Scan for the cell matching the given text and deliver its [X, Y] coordinate at center. 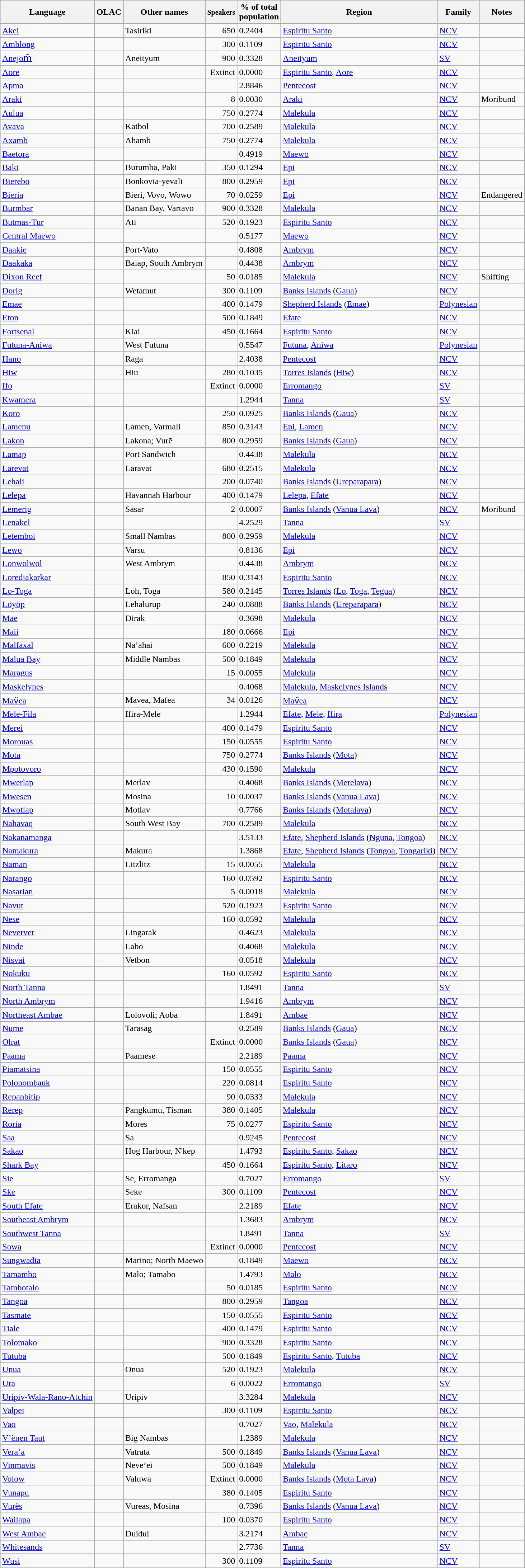
0.0277 [259, 1124]
Axamb [47, 140]
2.7736 [259, 1547]
Lonwolwol [47, 564]
5 [221, 892]
Tutuba [47, 1356]
Banks Islands (Motalava) [360, 810]
Southeast Ambrym [47, 1219]
Tarasag [164, 1028]
Kwamera [47, 400]
0.0126 [259, 700]
0.0740 [259, 481]
10 [221, 796]
Vetbon [164, 960]
Espiritu Santo, Litaro [360, 1165]
Duidui [164, 1534]
Vao, Malekula [360, 1424]
Futuna, Aniwa [360, 345]
Ifo [47, 386]
Bierebo [47, 181]
Banks Islands (Mota Lava) [360, 1479]
0.0666 [259, 632]
250 [221, 413]
Lelepa [47, 495]
Morouas [47, 741]
Merei [47, 728]
0.0022 [259, 1383]
Vera’a [47, 1451]
Malua Bay [47, 659]
Lewo [47, 550]
1.3683 [259, 1219]
Erakor, Nafsan [164, 1206]
3.5133 [259, 837]
Roria [47, 1124]
Nahavaq [47, 823]
Uripiv-Wala-Rano-Atchin [47, 1397]
Valpei [47, 1411]
Mosina [164, 796]
Emae [47, 304]
240 [221, 604]
Neverver [47, 933]
4.2529 [259, 523]
Sungwadia [47, 1260]
Lamap [47, 454]
0.0814 [259, 1083]
100 [221, 1520]
Avava [47, 127]
Torres Islands (Hiw) [360, 372]
0.2219 [259, 645]
Other names [164, 12]
2 [221, 509]
0.0518 [259, 960]
Anejom̃ [47, 58]
Mores [164, 1124]
Whitesands [47, 1547]
Tiale [47, 1329]
Neve’ei [164, 1465]
Mwerlap [47, 782]
Repanbitip [47, 1097]
0.2404 [259, 30]
Lakon [47, 441]
0.1035 [259, 372]
220 [221, 1083]
Shifting [502, 277]
Hano [47, 359]
Lamen, Varmali [164, 427]
0.4808 [259, 249]
Notes [502, 12]
Shark Bay [47, 1165]
Vinmavis [47, 1465]
Speakers [221, 12]
0.9245 [259, 1138]
Lo-Toga [47, 591]
Maii [47, 632]
Baetora [47, 154]
0.2515 [259, 468]
Letemboi [47, 536]
34 [221, 700]
350 [221, 168]
Epi, Lamen [360, 427]
650 [221, 30]
Daakie [47, 249]
Lakona; Vurē [164, 441]
Language [47, 12]
Wetamut [164, 290]
70 [221, 195]
West Ambae [47, 1534]
Big Nambas [164, 1438]
Unua [47, 1370]
Tambotalo [47, 1288]
75 [221, 1124]
1.2389 [259, 1438]
430 [221, 769]
Endangered [502, 195]
Banks Islands (Mota) [360, 755]
Malo; Tamabo [164, 1274]
0.0888 [259, 604]
Ati [164, 222]
Baiap, South Ambrym [164, 263]
Baki [47, 168]
V’ënen Taut [47, 1438]
West Futuna [164, 345]
2.8846 [259, 86]
180 [221, 632]
Rerep [47, 1110]
Wusi [47, 1561]
0.0007 [259, 509]
South Efate [47, 1206]
Polonombauk [47, 1083]
– [109, 960]
Mae [47, 618]
Sie [47, 1178]
Eton [47, 318]
Burumba, Paki [164, 168]
Loh, Toga [164, 591]
Lelepa, Efate [360, 495]
Lamenu [47, 427]
Vurës [47, 1506]
Efate, Shepherd Islands (Nguna, Tongoa) [360, 837]
0.0018 [259, 892]
0.8136 [259, 550]
Nisvai [47, 960]
Butmas-Tur [47, 222]
2.4038 [259, 359]
Daakaka [47, 263]
Namakura [47, 851]
Paamese [164, 1056]
Dixon Reef [47, 277]
580 [221, 591]
Uripiv [164, 1397]
Lolovoli; Aoba [164, 1014]
Koro [47, 413]
Olrat [47, 1042]
Central Maewo [47, 236]
Dorig [47, 290]
Valuwa [164, 1479]
0.7766 [259, 810]
Lehali [47, 481]
Small Nambas [164, 536]
0.0370 [259, 1520]
Hog Harbour, N'kep [164, 1151]
Pangkumu, Tisman [164, 1110]
Naman [47, 865]
8 [221, 99]
Na’ahai [164, 645]
Vatrata [164, 1451]
OLAC [109, 12]
Katbol [164, 127]
Ninde [47, 946]
Saa [47, 1138]
Shepherd Islands (Emae) [360, 304]
Sowa [47, 1247]
0.3698 [259, 618]
0.0259 [259, 195]
0.1590 [259, 769]
Futuna-Aniwa [47, 345]
Maskelynes [47, 686]
Sa [164, 1138]
Banks Islands (Merelava) [360, 782]
Tamambo [47, 1274]
North Tanna [47, 987]
Malfaxal [47, 645]
3.3284 [259, 1397]
Apma [47, 86]
Mavea, Mafea [164, 700]
Region [360, 12]
Narango [47, 878]
Vureas, Mosina [164, 1506]
Motlav [164, 810]
Banan Bay, Vartavo [164, 208]
Southwest Tanna [47, 1233]
Varsu [164, 550]
Ske [47, 1192]
Kiai [164, 331]
Ifira-Mele [164, 714]
0.0333 [259, 1097]
Port-Vato [164, 249]
Sasar [164, 509]
6 [221, 1383]
Tasmate [47, 1315]
Tasiriki [164, 30]
Akei [47, 30]
Nasarian [47, 892]
Wailapa [47, 1520]
Mwesen [47, 796]
Burmbar [47, 208]
Labo [164, 946]
Malo [360, 1274]
Mpotovoro [47, 769]
Nakanamanga [47, 837]
Bieria [47, 195]
Löyöp [47, 604]
Onua [164, 1370]
Espiritu Santo, Aore [360, 72]
0.0925 [259, 413]
Mwotlap [47, 810]
North Ambrym [47, 1001]
Bonkovia-yevali [164, 181]
Se, Erromanga [164, 1178]
3.2174 [259, 1534]
280 [221, 372]
Malekula, Maskelynes Islands [360, 686]
Amblong [47, 44]
% of totalpopulation [259, 12]
Middle Nambas [164, 659]
90 [221, 1097]
Family [458, 12]
Merlav [164, 782]
0.7396 [259, 1506]
1.3868 [259, 851]
0.0030 [259, 99]
Dirak [164, 618]
Torres Islands (Lo, Toga, Tegua) [360, 591]
200 [221, 481]
Marino; North Maewo [164, 1260]
0.4919 [259, 154]
Aulua [47, 113]
Efate, Mele, Ifira [360, 714]
Raga [164, 359]
600 [221, 645]
Nume [47, 1028]
0.4623 [259, 933]
Northeast Ambae [47, 1014]
Lorediakarkar [47, 577]
Fortsenal [47, 331]
Mele-Fila [47, 714]
1.9416 [259, 1001]
Sakao [47, 1151]
Nokuku [47, 974]
Espiritu Santo, Tutuba [360, 1356]
Makura [164, 851]
Larevat [47, 468]
Lemerig [47, 509]
Efate, Shepherd Islands (Tongoa, Tongariki) [360, 851]
Aore [47, 72]
Lingarak [164, 933]
Bieri, Vovo, Wowo [164, 195]
0.2145 [259, 591]
Espiritu Santo, Sakao [360, 1151]
Maragus [47, 673]
West Ambrym [164, 564]
0.5547 [259, 345]
Laravat [164, 468]
Volow [47, 1479]
Seke [164, 1192]
0.0037 [259, 796]
0.1294 [259, 168]
Litzlitz [164, 865]
Hiw [47, 372]
Mota [47, 755]
South West Bay [164, 823]
Navut [47, 905]
0.5177 [259, 236]
Tolomako [47, 1342]
Port Sandwich [164, 454]
Ahamb [164, 140]
Hiu [164, 372]
Ura [47, 1383]
Nese [47, 919]
Vunapu [47, 1493]
Vao [47, 1424]
Lehalurup [164, 604]
Lenakel [47, 523]
680 [221, 468]
Havannah Harbour [164, 495]
Piamatsina [47, 1069]
